Search for the cell housing the specified text and yield its (x, y) center coordinate. 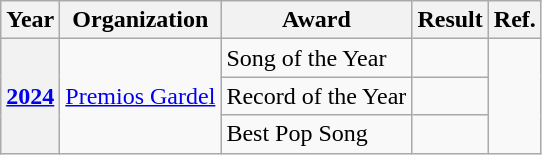
Record of the Year (316, 96)
Ref. (514, 20)
2024 (30, 96)
Award (316, 20)
Year (30, 20)
Organization (140, 20)
Result (450, 20)
Song of the Year (316, 58)
Premios Gardel (140, 96)
Best Pop Song (316, 134)
